Determine the (X, Y) coordinate at the center of the cell enclosing the given text.  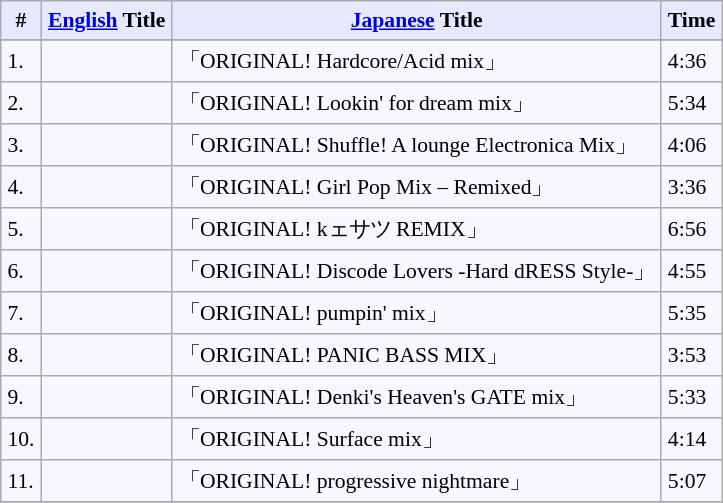
Time (692, 20)
4. (21, 187)
「ORIGINAL! Denki's Heaven's GATE mix」 (416, 397)
5:33 (692, 397)
「ORIGINAL! Girl Pop Mix – Remixed」 (416, 187)
4:14 (692, 439)
「ORIGINAL! progressive nightmare」 (416, 481)
5:34 (692, 103)
6:56 (692, 229)
3:53 (692, 355)
4:36 (692, 61)
11. (21, 481)
3:36 (692, 187)
3. (21, 145)
10. (21, 439)
2. (21, 103)
5. (21, 229)
「ORIGINAL! Shuffle! A lounge Electronica Mix」 (416, 145)
6. (21, 271)
5:35 (692, 313)
「ORIGINAL! kェサツ REMIX」 (416, 229)
「ORIGINAL! Surface mix」 (416, 439)
1. (21, 61)
「ORIGINAL! Hardcore/Acid mix」 (416, 61)
Japanese Title (416, 20)
9. (21, 397)
4:06 (692, 145)
4:55 (692, 271)
「ORIGINAL! PANIC BASS MIX」 (416, 355)
「ORIGINAL! pumpin' mix」 (416, 313)
5:07 (692, 481)
「ORIGINAL! Discode Lovers -Hard dRESS Style-」 (416, 271)
8. (21, 355)
7. (21, 313)
# (21, 20)
English Title (106, 20)
「ORIGINAL! Lookin' for dream mix」 (416, 103)
